Capture the cell that displays the provided text and extract its [X, Y] central coordinate. 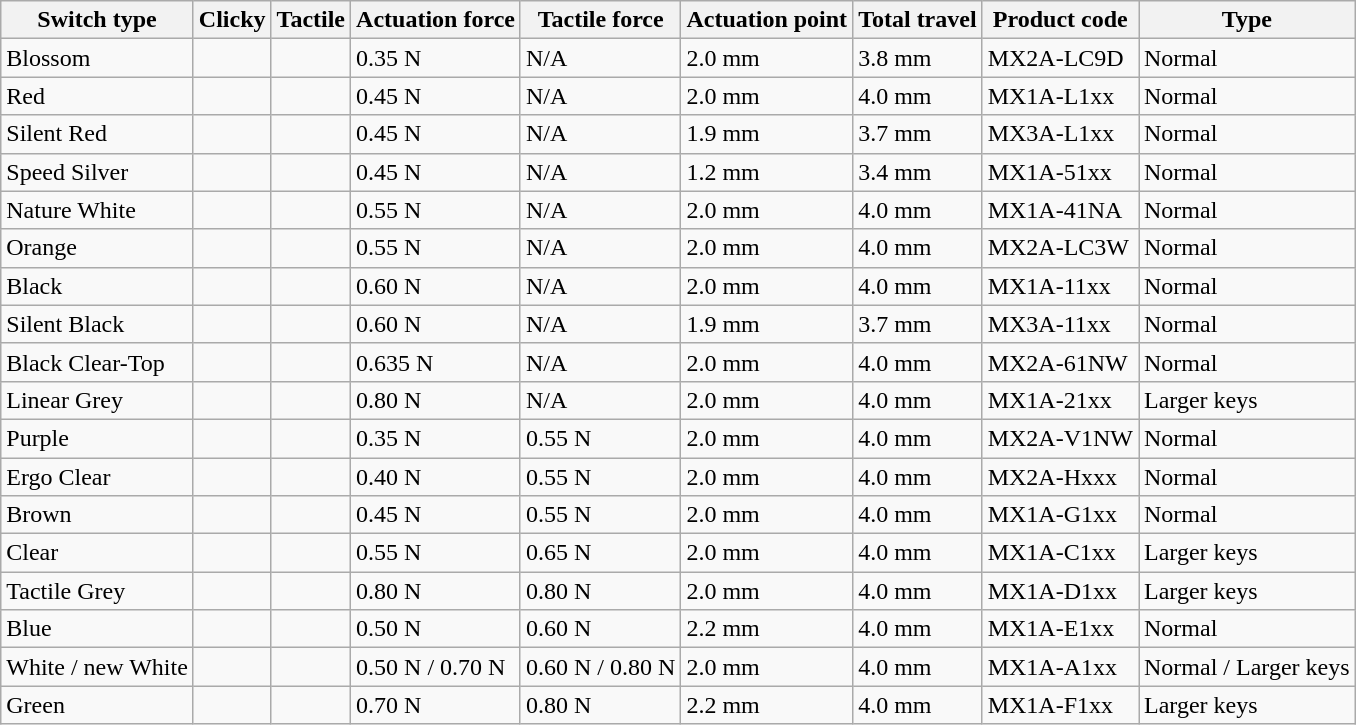
Black Clear-Top [98, 362]
Switch type [98, 20]
Silent Red [98, 134]
MX2A-61NW [1060, 362]
1.2 mm [767, 172]
Actuation point [767, 20]
3.8 mm [918, 58]
MX1A-F1xx [1060, 705]
MX2A-Hxxx [1060, 477]
MX2A-LC3W [1060, 248]
MX1A-21xx [1060, 400]
Brown [98, 515]
Nature White [98, 210]
Total travel [918, 20]
Green [98, 705]
0.50 N [436, 629]
Tactile [311, 20]
MX3A-L1xx [1060, 134]
Silent Black [98, 324]
White / new White [98, 667]
Linear Grey [98, 400]
Tactile Grey [98, 591]
MX1A-A1xx [1060, 667]
Speed Silver [98, 172]
MX1A-11xx [1060, 286]
Tactile force [600, 20]
0.50 N / 0.70 N [436, 667]
MX3A-11xx [1060, 324]
MX1A-51xx [1060, 172]
Actuation force [436, 20]
0.70 N [436, 705]
Red [98, 96]
Product code [1060, 20]
Clear [98, 553]
0.40 N [436, 477]
MX1A-D1xx [1060, 591]
MX1A-G1xx [1060, 515]
Type [1246, 20]
0.60 N / 0.80 N [600, 667]
MX1A-L1xx [1060, 96]
0.65 N [600, 553]
Orange [98, 248]
Ergo Clear [98, 477]
MX1A-E1xx [1060, 629]
Blossom [98, 58]
Blue [98, 629]
Normal / Larger keys [1246, 667]
Purple [98, 438]
MX1A-41NA [1060, 210]
0.635 N [436, 362]
Clicky [232, 20]
MX1A-C1xx [1060, 553]
3.4 mm [918, 172]
MX2A-V1NW [1060, 438]
Black [98, 286]
MX2A-LC9D [1060, 58]
